Locate the cell with the specified text and output its [X, Y] center coordinate. 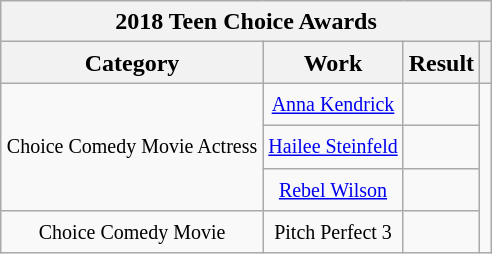
2018 Teen Choice Awards [246, 22]
Pitch Perfect 3 [333, 232]
Result [441, 62]
Choice Comedy Movie Actress [132, 147]
Work [333, 62]
Rebel Wilson [333, 190]
Anna Kendrick [333, 104]
Hailee Steinfeld [333, 146]
Category [132, 62]
Choice Comedy Movie [132, 232]
